Determine the (X, Y) coordinate at the center of the cell enclosing the given text.  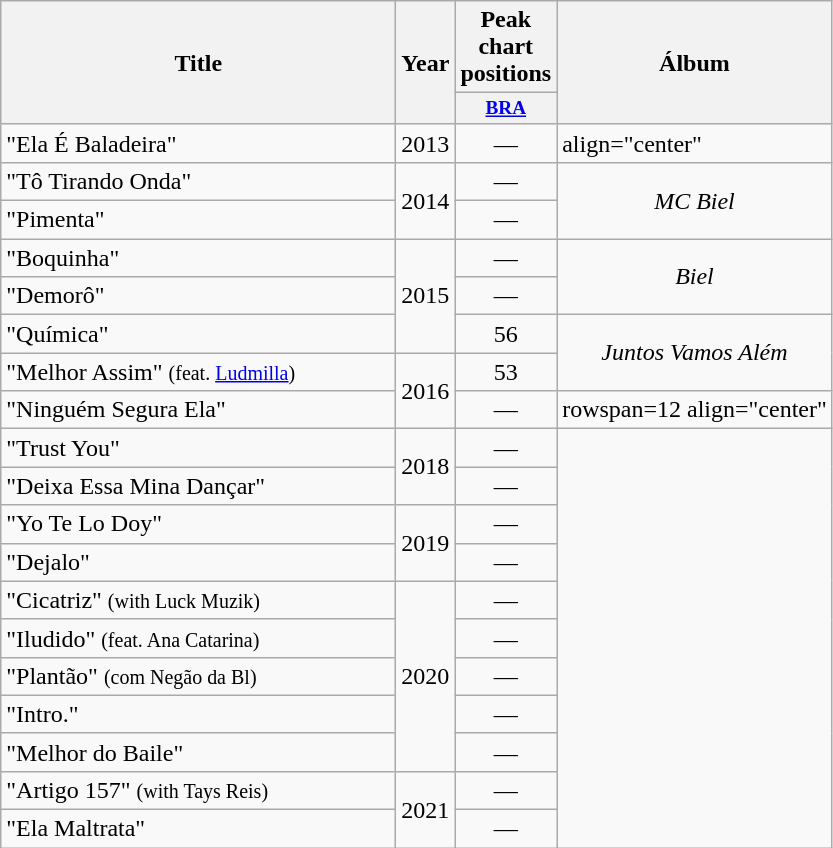
"Dejalo" (198, 562)
"Intro." (198, 714)
2013 (426, 143)
53 (506, 372)
"Plantão" (com Negão da Bl) (198, 676)
"Iludido" (feat. Ana Catarina) (198, 638)
"Melhor do Baile" (198, 752)
align="center" (695, 143)
"Ela Maltrata" (198, 829)
"Melhor Assim" (feat. Ludmilla) (198, 372)
"Boquinha" (198, 258)
"Deixa Essa Mina Dançar" (198, 486)
2014 (426, 201)
"Ninguém Segura Ela" (198, 410)
"Pimenta" (198, 220)
MC Biel (695, 201)
2019 (426, 543)
"Cicatriz" (with Luck Muzik) (198, 600)
BRA (506, 109)
Title (198, 63)
Biel (695, 277)
"Tô Tirando Onda" (198, 182)
Juntos Vamos Além (695, 353)
"Yo Te Lo Doy" (198, 524)
"Química" (198, 334)
"Artigo 157" (with Tays Reis) (198, 791)
2018 (426, 467)
rowspan=12 align="center" (695, 410)
2016 (426, 391)
"Demorô" (198, 296)
2021 (426, 810)
56 (506, 334)
Year (426, 63)
2020 (426, 676)
"Trust You" (198, 448)
Álbum (695, 63)
2015 (426, 296)
Peak chart positions (506, 47)
"Ela É Baladeira" (198, 143)
